Search for the cell housing the specified text and yield its [X, Y] center coordinate. 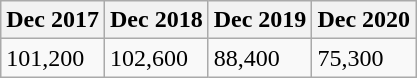
Dec 2018 [156, 20]
Dec 2017 [53, 20]
102,600 [156, 58]
Dec 2019 [260, 20]
Dec 2020 [364, 20]
88,400 [260, 58]
75,300 [364, 58]
101,200 [53, 58]
